Find where the given text appears and provide that cell's center as [x, y] coordinate. 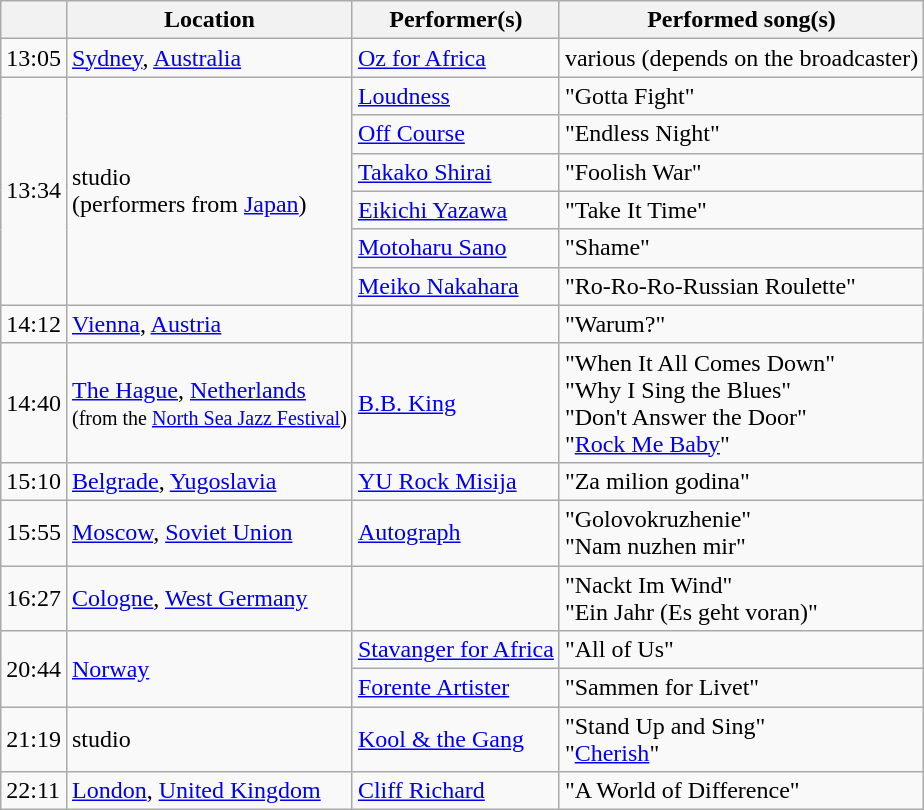
20:44 [34, 669]
Vienna, Austria [209, 324]
YU Rock Misija [456, 481]
Location [209, 20]
"Golovokruzhenie""Nam nuzhen mir" [741, 532]
13:05 [34, 58]
"When It All Comes Down""Why I Sing the Blues""Don't Answer the Door""Rock Me Baby" [741, 402]
"A World of Difference" [741, 791]
Norway [209, 669]
"Shame" [741, 248]
Loudness [456, 96]
"Warum?" [741, 324]
14:12 [34, 324]
16:27 [34, 598]
15:55 [34, 532]
"Sammen for Livet" [741, 688]
22:11 [34, 791]
"Nackt Im Wind""Ein Jahr (Es geht voran)" [741, 598]
B.B. King [456, 402]
"Take It Time" [741, 210]
Forente Artister [456, 688]
14:40 [34, 402]
Takako Shirai [456, 172]
Performer(s) [456, 20]
Oz for Africa [456, 58]
"Ro-Ro-Ro-Russian Roulette" [741, 286]
21:19 [34, 740]
studio [209, 740]
"Stand Up and Sing""Cherish" [741, 740]
13:34 [34, 191]
"Za milion godina" [741, 481]
Cliff Richard [456, 791]
Performed song(s) [741, 20]
"Foolish War" [741, 172]
Meiko Nakahara [456, 286]
Sydney, Australia [209, 58]
London, United Kingdom [209, 791]
studio (performers from Japan) [209, 191]
Stavanger for Africa [456, 650]
Moscow, Soviet Union [209, 532]
"All of Us" [741, 650]
Kool & the Gang [456, 740]
Motoharu Sano [456, 248]
Eikichi Yazawa [456, 210]
"Gotta Fight" [741, 96]
various (depends on the broadcaster) [741, 58]
Autograph [456, 532]
"Endless Night" [741, 134]
Belgrade, Yugoslavia [209, 481]
The Hague, Netherlands(from the North Sea Jazz Festival) [209, 402]
15:10 [34, 481]
Cologne, West Germany [209, 598]
Off Course [456, 134]
